Provide the [x, y] coordinate of the cell's center where the given text is located.  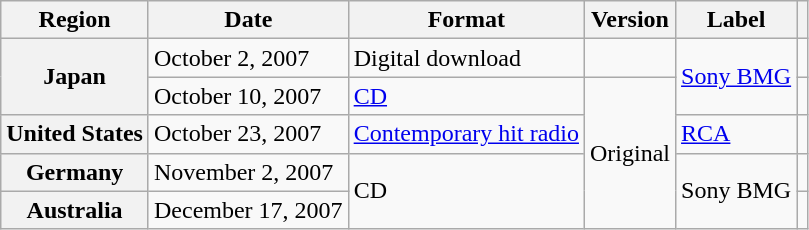
RCA [736, 134]
October 10, 2007 [248, 96]
Label [736, 20]
December 17, 2007 [248, 210]
Format [466, 20]
October 23, 2007 [248, 134]
October 2, 2007 [248, 58]
Japan [75, 77]
Original [630, 153]
Germany [75, 172]
Australia [75, 210]
Contemporary hit radio [466, 134]
Date [248, 20]
Region [75, 20]
Digital download [466, 58]
Version [630, 20]
November 2, 2007 [248, 172]
United States [75, 134]
